Find where the given text appears and provide that cell's center as [x, y] coordinate. 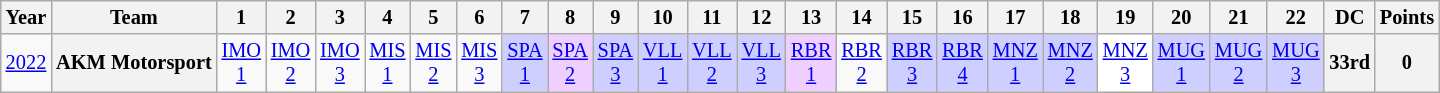
1 [242, 17]
SPA2 [570, 63]
13 [811, 17]
Points [1407, 17]
MUG1 [1182, 63]
8 [570, 17]
0 [1407, 63]
RBR1 [811, 63]
VLL3 [762, 63]
IMO3 [340, 63]
IMO1 [242, 63]
7 [524, 17]
2 [290, 17]
AKM Motorsport [134, 63]
6 [479, 17]
33rd [1349, 63]
SPA1 [524, 63]
Year [26, 17]
RBR2 [861, 63]
MUG3 [1296, 63]
12 [762, 17]
2022 [26, 63]
14 [861, 17]
5 [433, 17]
MNZ3 [1126, 63]
VLL2 [712, 63]
MIS2 [433, 63]
MUG2 [1238, 63]
20 [1182, 17]
19 [1126, 17]
SPA3 [616, 63]
4 [387, 17]
MNZ2 [1070, 63]
22 [1296, 17]
RBR4 [962, 63]
VLL1 [662, 63]
10 [662, 17]
15 [912, 17]
DC [1349, 17]
17 [1016, 17]
16 [962, 17]
Team [134, 17]
3 [340, 17]
18 [1070, 17]
9 [616, 17]
21 [1238, 17]
11 [712, 17]
RBR3 [912, 63]
MNZ1 [1016, 63]
MIS3 [479, 63]
MIS1 [387, 63]
IMO2 [290, 63]
